Output the (X, Y) coordinate of the center of the cell containing the given text.  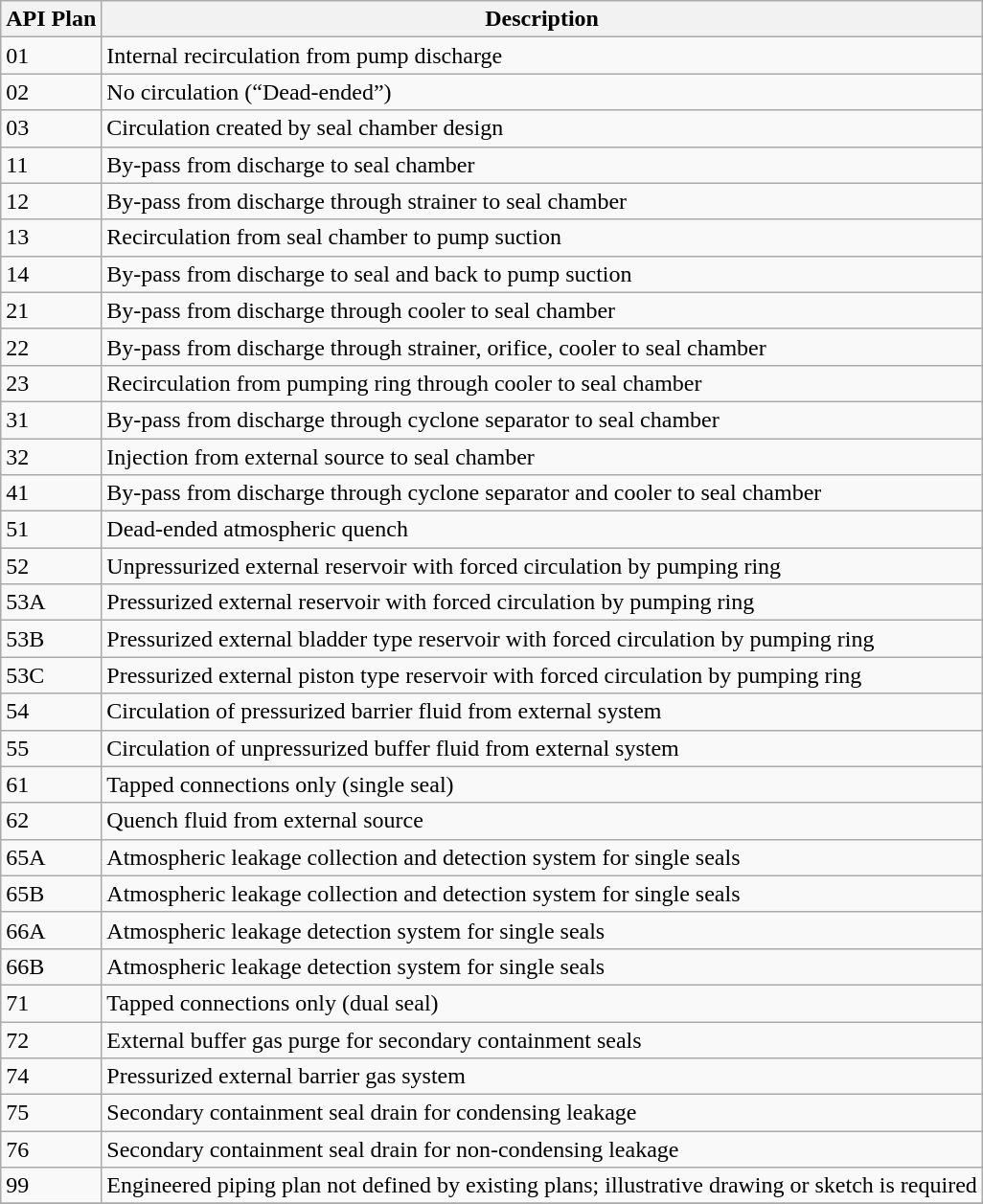
32 (52, 457)
By-pass from discharge through cyclone separator and cooler to seal chamber (542, 493)
Pressurized external piston type reservoir with forced circulation by pumping ring (542, 675)
Quench fluid from external source (542, 821)
Description (542, 19)
13 (52, 238)
23 (52, 383)
31 (52, 420)
99 (52, 1186)
By-pass from discharge to seal chamber (542, 165)
65B (52, 894)
By-pass from discharge to seal and back to pump suction (542, 274)
Recirculation from pumping ring through cooler to seal chamber (542, 383)
21 (52, 310)
65A (52, 857)
53C (52, 675)
52 (52, 566)
66A (52, 930)
Circulation of unpressurized buffer fluid from external system (542, 748)
54 (52, 712)
Pressurized external barrier gas system (542, 1077)
72 (52, 1039)
02 (52, 92)
Internal recirculation from pump discharge (542, 56)
Secondary containment seal drain for condensing leakage (542, 1113)
76 (52, 1149)
Circulation created by seal chamber design (542, 128)
61 (52, 784)
71 (52, 1003)
Circulation of pressurized barrier fluid from external system (542, 712)
12 (52, 201)
By-pass from discharge through strainer to seal chamber (542, 201)
By-pass from discharge through strainer, orifice, cooler to seal chamber (542, 347)
11 (52, 165)
Pressurized external reservoir with forced circulation by pumping ring (542, 602)
75 (52, 1113)
53B (52, 639)
74 (52, 1077)
Dead-ended atmospheric quench (542, 530)
Unpressurized external reservoir with forced circulation by pumping ring (542, 566)
51 (52, 530)
55 (52, 748)
Pressurized external bladder type reservoir with forced circulation by pumping ring (542, 639)
Tapped connections only (single seal) (542, 784)
By-pass from discharge through cyclone separator to seal chamber (542, 420)
Injection from external source to seal chamber (542, 457)
API Plan (52, 19)
14 (52, 274)
Engineered piping plan not defined by existing plans; illustrative drawing or sketch is required (542, 1186)
66B (52, 966)
Secondary containment seal drain for non-condensing leakage (542, 1149)
03 (52, 128)
By-pass from discharge through cooler to seal chamber (542, 310)
Recirculation from seal chamber to pump suction (542, 238)
External buffer gas purge for secondary containment seals (542, 1039)
22 (52, 347)
Tapped connections only (dual seal) (542, 1003)
53A (52, 602)
62 (52, 821)
No circulation (“Dead-ended”) (542, 92)
01 (52, 56)
41 (52, 493)
